Extract the [x, y] coordinate from the center of the cell holding the provided text.  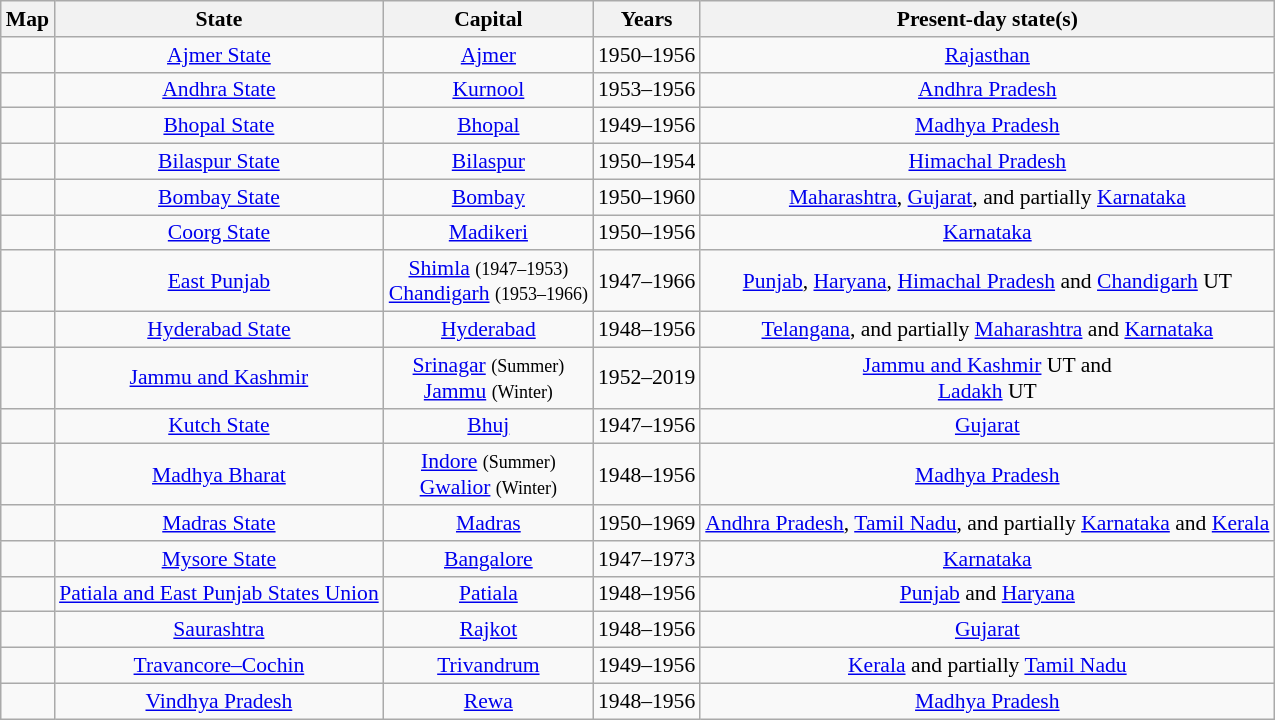
1947–1966 [646, 282]
Ajmer State [219, 55]
Patiala and East Punjab States Union [219, 594]
Bombay [488, 197]
Rajkot [488, 630]
1947–1956 [646, 426]
Andhra Pradesh [987, 90]
Saurashtra [219, 630]
Madhya Bharat [219, 474]
Vindhya Pradesh [219, 701]
Bhuj [488, 426]
Mysore State [219, 559]
Kutch State [219, 426]
1950–1954 [646, 162]
Bilaspur State [219, 162]
Shimla (1947–1953)Chandigarh (1953–1966) [488, 282]
Punjab, Haryana, Himachal Pradesh and Chandigarh UT [987, 282]
Andhra State [219, 90]
1950–1960 [646, 197]
Bilaspur [488, 162]
Madras [488, 523]
Present-day state(s) [987, 19]
Jammu and Kashmir [219, 378]
Madikeri [488, 233]
Bhopal [488, 126]
Bangalore [488, 559]
Capital [488, 19]
Travancore–Cochin [219, 666]
Madras State [219, 523]
Maharashtra, Gujarat, and partially Karnataka [987, 197]
1947–1973 [646, 559]
Andhra Pradesh, Tamil Nadu, and partially Karnataka and Kerala [987, 523]
Patiala [488, 594]
Trivandrum [488, 666]
Kerala and partially Tamil Nadu [987, 666]
State [219, 19]
Himachal Pradesh [987, 162]
Jammu and Kashmir UT andLadakh UT [987, 378]
Years [646, 19]
Telangana, and partially Maharashtra and Karnataka [987, 330]
1953–1956 [646, 90]
Kurnool [488, 90]
Rajasthan [987, 55]
Hyderabad [488, 330]
1952–2019 [646, 378]
Coorg State [219, 233]
Map [28, 19]
Srinagar (Summer)Jammu (Winter) [488, 378]
Punjab and Haryana [987, 594]
Indore (Summer)Gwalior (Winter) [488, 474]
Ajmer [488, 55]
Bhopal State [219, 126]
Rewa [488, 701]
Hyderabad State [219, 330]
East Punjab [219, 282]
Bombay State [219, 197]
1950–1969 [646, 523]
